Find where the given text appears and provide that cell's center as [X, Y] coordinate. 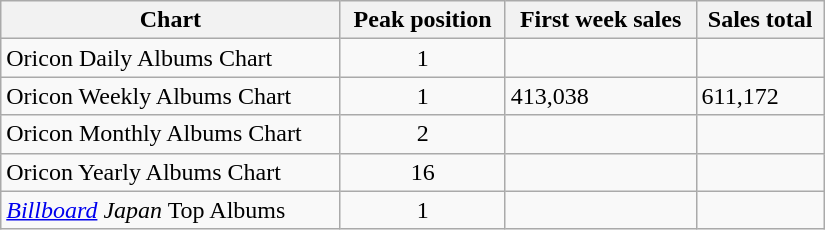
Chart [170, 20]
413,038 [600, 96]
Oricon Daily Albums Chart [170, 58]
Peak position [422, 20]
Oricon Yearly Albums Chart [170, 172]
Oricon Monthly Albums Chart [170, 134]
611,172 [760, 96]
2 [422, 134]
First week sales [600, 20]
Billboard Japan Top Albums [170, 210]
Oricon Weekly Albums Chart [170, 96]
Sales total [760, 20]
16 [422, 172]
